Scan for the cell matching the given text and deliver its [x, y] coordinate at center. 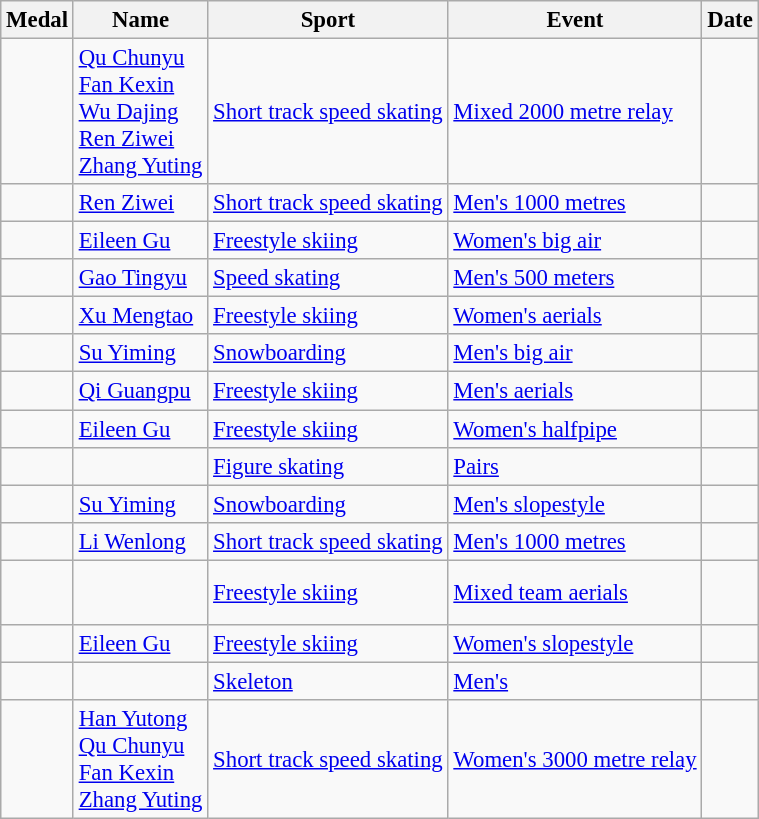
Ren Ziwei [140, 203]
Date [730, 20]
Name [140, 20]
Qu ChunyuFan KexinWu DajingRen ZiweiZhang Yuting [140, 112]
Han YutongQu ChunyuFan KexinZhang Yuting [140, 760]
Xu Mengtao [140, 316]
Mixed 2000 metre relay [575, 112]
Men's aerials [575, 391]
Men's slopestyle [575, 504]
Figure skating [328, 466]
Women's aerials [575, 316]
Women's halfpipe [575, 429]
Sport [328, 20]
Women's 3000 metre relay [575, 760]
Event [575, 20]
Pairs [575, 466]
Mixed team aerials [575, 592]
Women's big air [575, 241]
Men's 500 meters [575, 278]
Men's [575, 681]
Skeleton [328, 681]
Women's slopestyle [575, 644]
Men's big air [575, 353]
Qi Guangpu [140, 391]
Gao Tingyu [140, 278]
Li Wenlong [140, 541]
Speed skating [328, 278]
Medal [38, 20]
